For the text-containing cell, return its midpoint in [x, y] coordinate format. 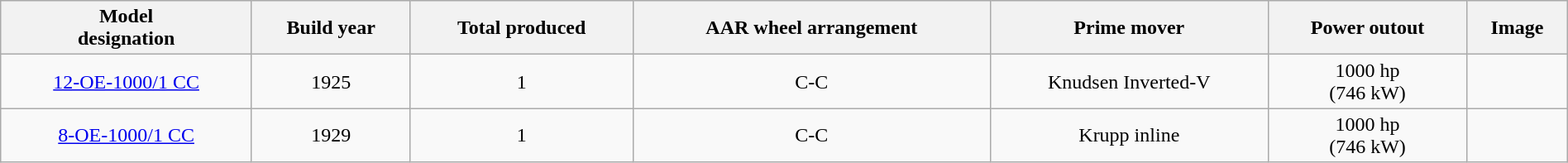
Image [1518, 28]
Prime mover [1129, 28]
Krupp inline [1129, 136]
1925 [331, 81]
1929 [331, 136]
Total produced [521, 28]
AAR wheel arrangement [811, 28]
Modeldesignation [127, 28]
Power outout [1367, 28]
Knudsen Inverted-V [1129, 81]
Build year [331, 28]
8-OE-1000/1 CC [127, 136]
12-OE-1000/1 CC [127, 81]
